Determine the [x, y] coordinate at the center of the cell enclosing the given text.  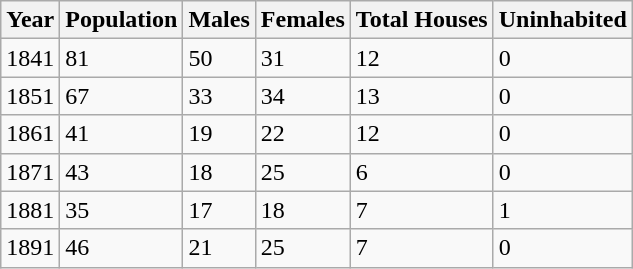
6 [422, 172]
Males [219, 20]
1841 [30, 58]
67 [122, 96]
Females [302, 20]
17 [219, 210]
Year [30, 20]
1861 [30, 134]
Total Houses [422, 20]
34 [302, 96]
1 [562, 210]
81 [122, 58]
19 [219, 134]
1851 [30, 96]
1871 [30, 172]
Population [122, 20]
41 [122, 134]
33 [219, 96]
1891 [30, 248]
46 [122, 248]
Uninhabited [562, 20]
21 [219, 248]
43 [122, 172]
35 [122, 210]
50 [219, 58]
13 [422, 96]
22 [302, 134]
31 [302, 58]
1881 [30, 210]
